For the text-containing cell, return its midpoint in [X, Y] coordinate format. 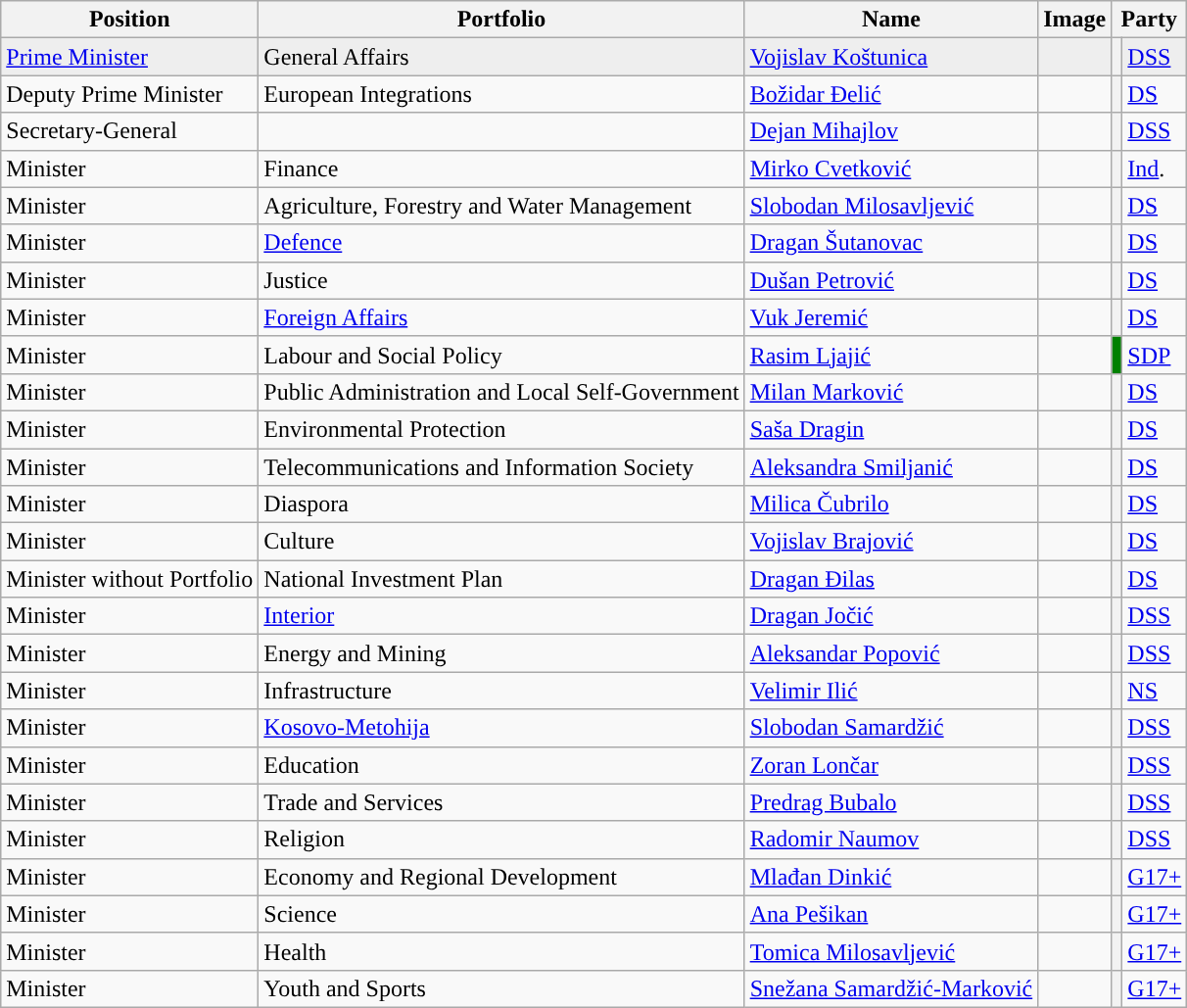
Dejan Mihajlov [891, 131]
Zoran Lončar [891, 765]
Mirko Cvetković [891, 168]
Public Administration and Local Self-Government [501, 392]
Milan Marković [891, 392]
Dragan Jočić [891, 616]
Ind. [1155, 168]
Interior [501, 616]
Minister without Portfolio [129, 579]
Saša Dragin [891, 429]
Culture [501, 542]
Name [891, 20]
Environmental Protection [501, 429]
Mlađan Dinkić [891, 877]
Slobodan Samardžić [891, 728]
Tomica Milosavljević [891, 951]
NS [1155, 691]
Science [501, 914]
Telecommunications and Information Society [501, 467]
Trade and Services [501, 802]
Justice [501, 280]
SDP [1155, 355]
Infrastructure [501, 691]
Party [1150, 20]
European Integrations [501, 94]
Predrag Bubalo [891, 802]
Dušan Petrović [891, 280]
Aleksandra Smiljanić [891, 467]
Slobodan Milosavljević [891, 206]
Vojislav Brajović [891, 542]
Religion [501, 840]
Milica Čubrilo [891, 504]
Foreign Affairs [501, 317]
Energy and Mining [501, 653]
Education [501, 765]
Secretary-General [129, 131]
Deputy Prime Minister [129, 94]
Finance [501, 168]
Rasim Ljajić [891, 355]
Health [501, 951]
Aleksandar Popović [891, 653]
Economy and Regional Development [501, 877]
Velimir Ilić [891, 691]
Božidar Đelić [891, 94]
Defence [501, 243]
Labour and Social Policy [501, 355]
Prime Minister [129, 57]
Diaspora [501, 504]
Portfolio [501, 20]
Kosovo-Metohija [501, 728]
Dragan Đilas [891, 579]
Agriculture, Forestry and Water Management [501, 206]
General Affairs [501, 57]
Dragan Šutanovac [891, 243]
Snežana Samardžić-Marković [891, 988]
Vuk Jeremić [891, 317]
Ana Pešikan [891, 914]
Youth and Sports [501, 988]
Position [129, 20]
Vojislav Koštunica [891, 57]
Radomir Naumov [891, 840]
Image [1075, 20]
National Investment Plan [501, 579]
